Find where the given text appears and provide that cell's center as (x, y) coordinate. 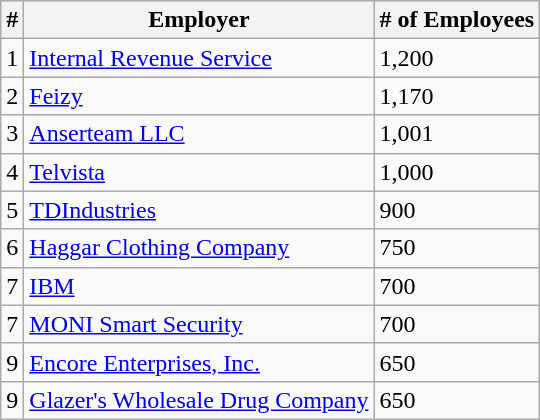
Telvista (199, 172)
Internal Revenue Service (199, 58)
2 (12, 96)
1 (12, 58)
5 (12, 210)
Encore Enterprises, Inc. (199, 362)
Feizy (199, 96)
3 (12, 134)
Haggar Clothing Company (199, 248)
# of Employees (457, 20)
Glazer's Wholesale Drug Company (199, 400)
6 (12, 248)
Employer (199, 20)
1,001 (457, 134)
Anserteam LLC (199, 134)
750 (457, 248)
IBM (199, 286)
# (12, 20)
4 (12, 172)
900 (457, 210)
TDIndustries (199, 210)
1,170 (457, 96)
1,200 (457, 58)
1,000 (457, 172)
MONI Smart Security (199, 324)
